Output the [X, Y] coordinate of the center of the cell containing the given text.  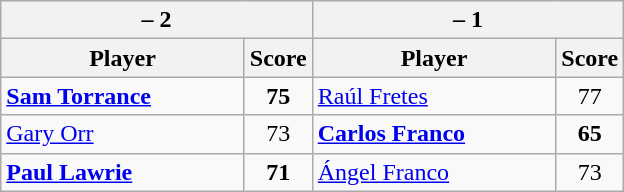
Raúl Fretes [434, 96]
Gary Orr [123, 134]
77 [590, 96]
75 [278, 96]
71 [278, 172]
– 2 [157, 20]
Paul Lawrie [123, 172]
Sam Torrance [123, 96]
Carlos Franco [434, 134]
Ángel Franco [434, 172]
65 [590, 134]
– 1 [468, 20]
